Determine the (x, y) coordinate at the center of the cell enclosing the given text.  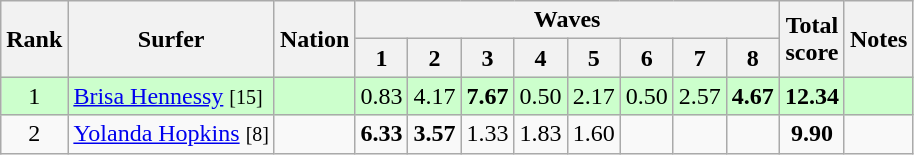
4.67 (752, 96)
12.34 (812, 96)
7 (700, 58)
1.83 (540, 134)
8 (752, 58)
4 (540, 58)
3 (488, 58)
4.17 (434, 96)
0.83 (382, 96)
6.33 (382, 134)
Nation (314, 39)
2.17 (594, 96)
6 (646, 58)
2.57 (700, 96)
1.60 (594, 134)
Rank (34, 39)
Notes (878, 39)
Totalscore (812, 39)
9.90 (812, 134)
7.67 (488, 96)
Surfer (172, 39)
3.57 (434, 134)
Waves (567, 20)
Brisa Hennessy [15] (172, 96)
1.33 (488, 134)
Yolanda Hopkins [8] (172, 134)
5 (594, 58)
